Extract the (x, y) coordinate from the center of the cell holding the provided text.  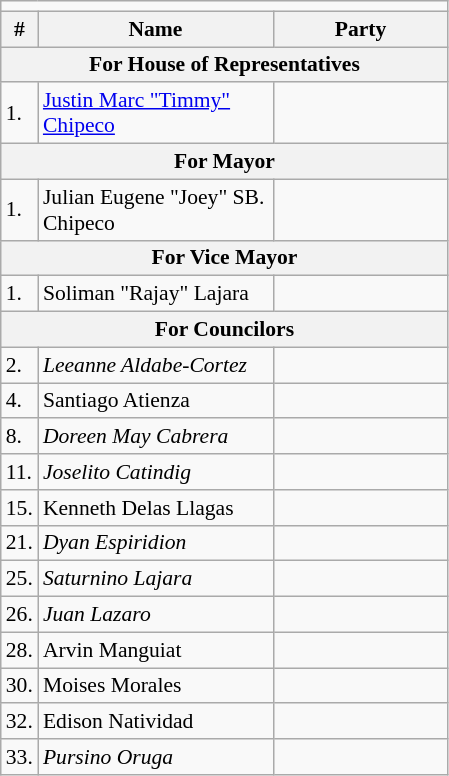
26. (20, 615)
For House of Representatives (224, 65)
Moises Morales (156, 686)
25. (20, 579)
28. (20, 650)
Leeanne Aldabe-Cortez (156, 365)
Soliman "Rajay" Lajara (156, 294)
4. (20, 401)
8. (20, 437)
Dyan Espiridion (156, 543)
Juan Lazaro (156, 615)
Arvin Manguiat (156, 650)
For Vice Mayor (224, 258)
For Mayor (224, 162)
Julian Eugene "Joey" SB. Chipeco (156, 210)
Saturnino Lajara (156, 579)
Name (156, 29)
Edison Natividad (156, 722)
2. (20, 365)
Party (360, 29)
Doreen May Cabrera (156, 437)
15. (20, 508)
Joselito Catindig (156, 472)
Santiago Atienza (156, 401)
32. (20, 722)
21. (20, 543)
Justin Marc "Timmy" Chipeco (156, 114)
# (20, 29)
Kenneth Delas Llagas (156, 508)
33. (20, 757)
Pursino Oruga (156, 757)
For Councilors (224, 330)
30. (20, 686)
11. (20, 472)
